Output the (x, y) coordinate of the center of the cell containing the given text.  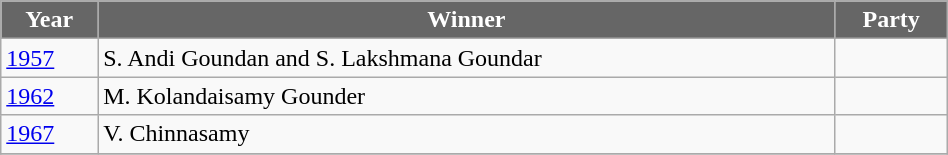
V. Chinnasamy (466, 134)
Winner (466, 20)
1957 (50, 58)
Year (50, 20)
M. Kolandaisamy Gounder (466, 96)
1967 (50, 134)
Party (891, 20)
S. Andi Goundan and S. Lakshmana Goundar (466, 58)
1962 (50, 96)
